Output the [x, y] coordinate of the center of the cell containing the given text.  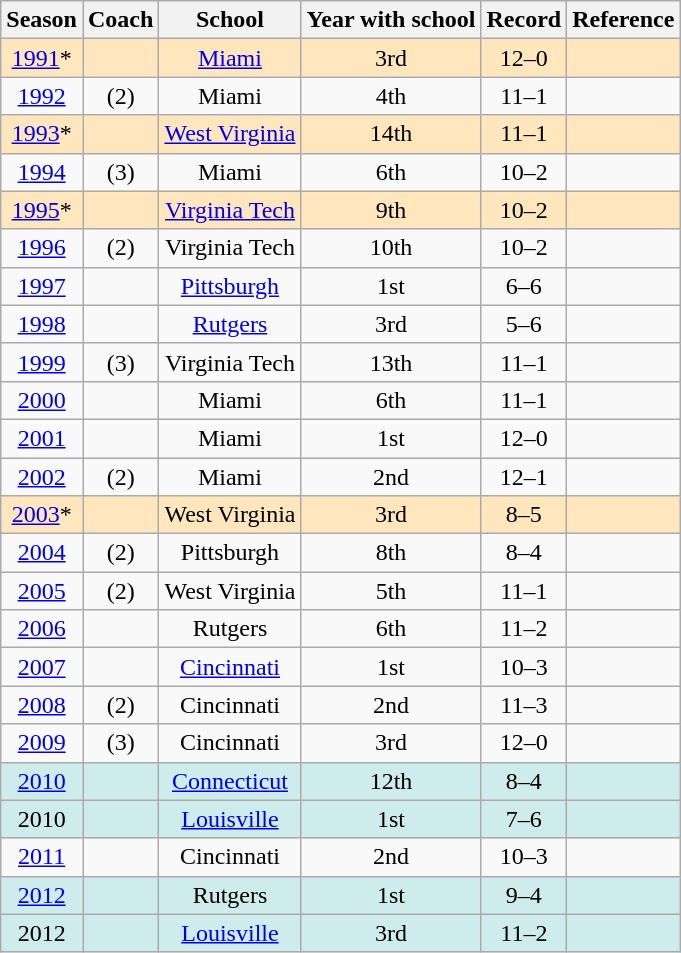
1993* [42, 134]
2009 [42, 743]
8–5 [524, 515]
9–4 [524, 895]
Season [42, 20]
12–1 [524, 477]
2004 [42, 553]
1994 [42, 172]
1998 [42, 324]
Coach [120, 20]
13th [391, 362]
6–6 [524, 286]
2005 [42, 591]
10th [391, 248]
14th [391, 134]
2002 [42, 477]
7–6 [524, 819]
2006 [42, 629]
4th [391, 96]
2001 [42, 438]
1992 [42, 96]
School [230, 20]
2007 [42, 667]
2003* [42, 515]
Record [524, 20]
1996 [42, 248]
1999 [42, 362]
9th [391, 210]
2008 [42, 705]
5–6 [524, 324]
8th [391, 553]
1997 [42, 286]
1991* [42, 58]
12th [391, 781]
1995* [42, 210]
Reference [624, 20]
2000 [42, 400]
5th [391, 591]
2011 [42, 857]
Year with school [391, 20]
Connecticut [230, 781]
11–3 [524, 705]
